Provide the [x, y] coordinate of the cell's center where the given text is located.  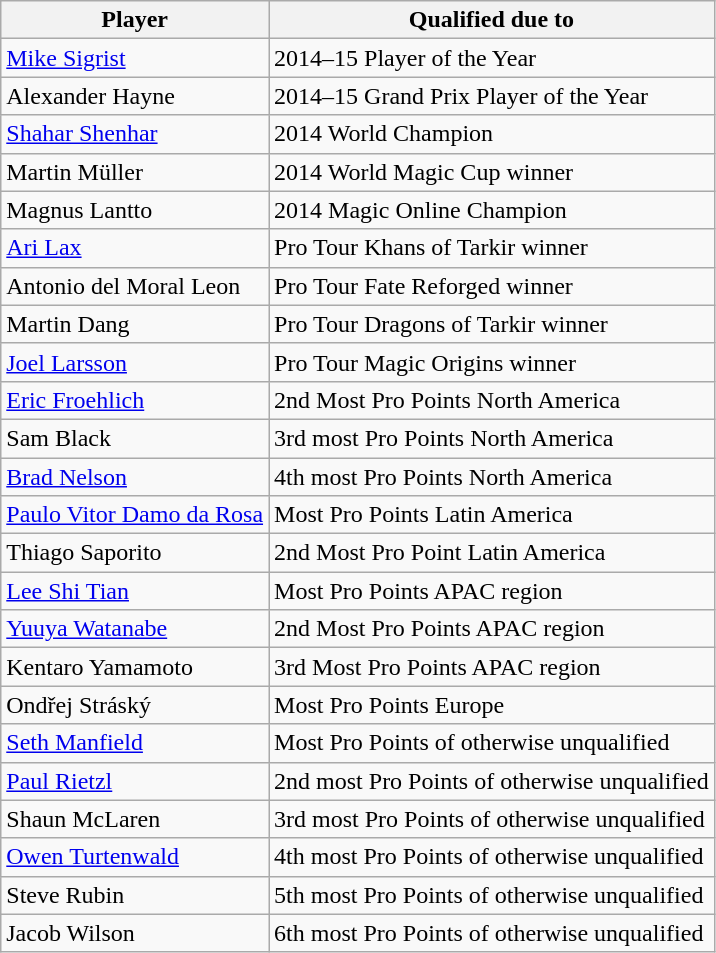
4th most Pro Points of otherwise unqualified [492, 857]
Most Pro Points APAC region [492, 591]
Owen Turtenwald [135, 857]
3rd Most Pro Points APAC region [492, 667]
Lee Shi Tian [135, 591]
Mike Sigrist [135, 58]
Joel Larsson [135, 362]
Magnus Lantto [135, 210]
3rd most Pro Points of otherwise unqualified [492, 819]
Seth Manfield [135, 743]
3rd most Pro Points North America [492, 438]
Ondřej Stráský [135, 705]
Steve Rubin [135, 895]
Kentaro Yamamoto [135, 667]
2014 World Champion [492, 134]
2nd Most Pro Point Latin America [492, 553]
Thiago Saporito [135, 553]
2014–15 Player of the Year [492, 58]
Paul Rietzl [135, 781]
2014–15 Grand Prix Player of the Year [492, 96]
Pro Tour Fate Reforged winner [492, 286]
Player [135, 20]
6th most Pro Points of otherwise unqualified [492, 933]
2014 World Magic Cup winner [492, 172]
2014 Magic Online Champion [492, 210]
Qualified due to [492, 20]
4th most Pro Points North America [492, 477]
5th most Pro Points of otherwise unqualified [492, 895]
Most Pro Points of otherwise unqualified [492, 743]
Alexander Hayne [135, 96]
Pro Tour Magic Origins winner [492, 362]
Most Pro Points Europe [492, 705]
Sam Black [135, 438]
Brad Nelson [135, 477]
Ari Lax [135, 248]
Yuuya Watanabe [135, 629]
2nd most Pro Points of otherwise unqualified [492, 781]
Martin Dang [135, 324]
Jacob Wilson [135, 933]
2nd Most Pro Points North America [492, 400]
Pro Tour Khans of Tarkir winner [492, 248]
Martin Müller [135, 172]
Paulo Vitor Damo da Rosa [135, 515]
Shahar Shenhar [135, 134]
Eric Froehlich [135, 400]
Antonio del Moral Leon [135, 286]
2nd Most Pro Points APAC region [492, 629]
Pro Tour Dragons of Tarkir winner [492, 324]
Most Pro Points Latin America [492, 515]
Shaun McLaren [135, 819]
